Return the [x, y] coordinate for the center point of the cell that contains the specified text.  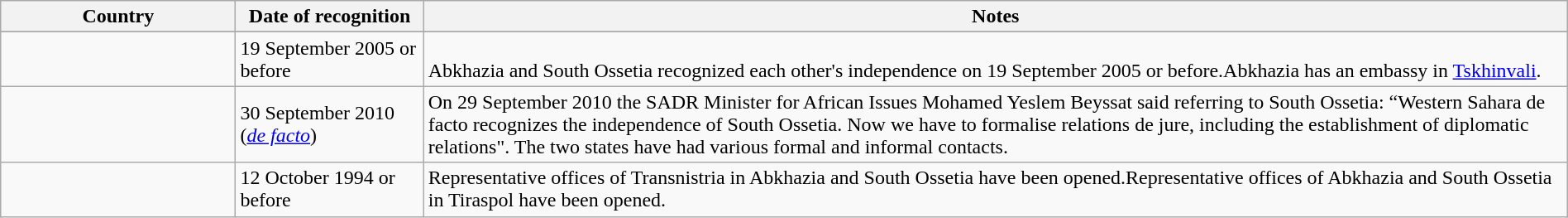
Country [118, 17]
Date of recognition [329, 17]
Abkhazia and South Ossetia recognized each other's independence on 19 September 2005 or before.Abkhazia has an embassy in Tskhinvali. [996, 60]
Notes [996, 17]
19 September 2005 or before [329, 60]
12 October 1994 or before [329, 189]
30 September 2010 (de facto) [329, 124]
